Output the (X, Y) coordinate of the center of the cell containing the given text.  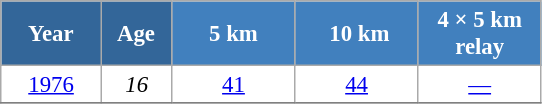
— (480, 85)
Age (136, 34)
16 (136, 85)
5 km (234, 34)
Year (52, 34)
44 (356, 85)
41 (234, 85)
4 × 5 km relay (480, 34)
1976 (52, 85)
10 km (356, 34)
